Output the (X, Y) coordinate of the center of the cell containing the given text.  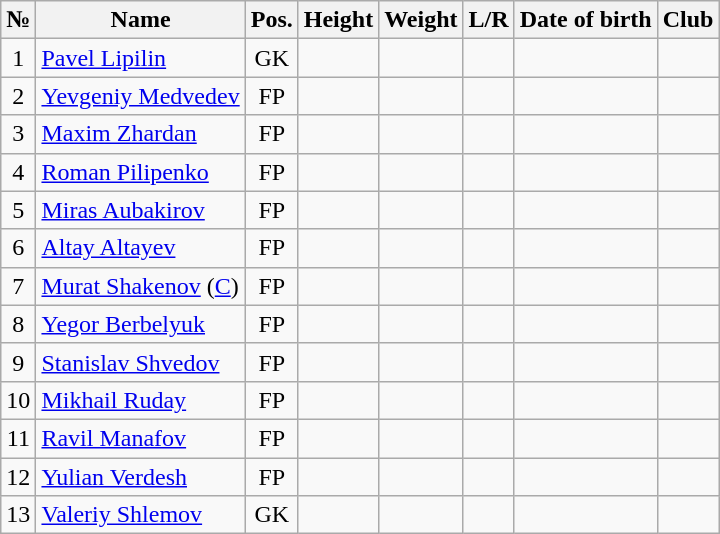
12 (18, 477)
Pavel Lipilin (140, 58)
10 (18, 400)
Yevgeniy Medvedev (140, 96)
9 (18, 362)
Stanislav Shvedov (140, 362)
13 (18, 515)
Height (338, 20)
11 (18, 438)
Valeriy Shlemov (140, 515)
Altay Altayev (140, 248)
Yegor Berbelyuk (140, 324)
7 (18, 286)
Yulian Verdesh (140, 477)
Ravil Manafov (140, 438)
Murat Shakenov (C) (140, 286)
Mikhail Ruday (140, 400)
1 (18, 58)
6 (18, 248)
Roman Pilipenko (140, 172)
№ (18, 20)
2 (18, 96)
Weight (421, 20)
4 (18, 172)
Miras Aubakirov (140, 210)
5 (18, 210)
Name (140, 20)
8 (18, 324)
Date of birth (586, 20)
Maxim Zhardan (140, 134)
Pos. (272, 20)
Club (688, 20)
L/R (488, 20)
3 (18, 134)
